Scan for the cell matching the given text and deliver its (x, y) coordinate at center. 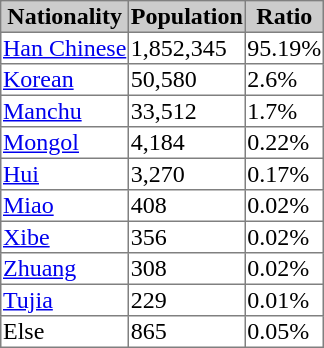
Xibe (65, 237)
Manchu (65, 111)
Population (188, 17)
Else (65, 332)
0.01% (284, 300)
33,512 (188, 111)
Miao (65, 206)
0.22% (284, 143)
229 (188, 300)
1.7% (284, 111)
0.17% (284, 174)
865 (188, 332)
Hui (65, 174)
408 (188, 206)
0.05% (284, 332)
1,852,345 (188, 48)
50,580 (188, 80)
Nationality (65, 17)
2.6% (284, 80)
Korean (65, 80)
Mongol (65, 143)
4,184 (188, 143)
356 (188, 237)
Han Chinese (65, 48)
Ratio (284, 17)
Zhuang (65, 269)
95.19% (284, 48)
3,270 (188, 174)
308 (188, 269)
Tujia (65, 300)
